Capture the cell that displays the provided text and extract its [x, y] central coordinate. 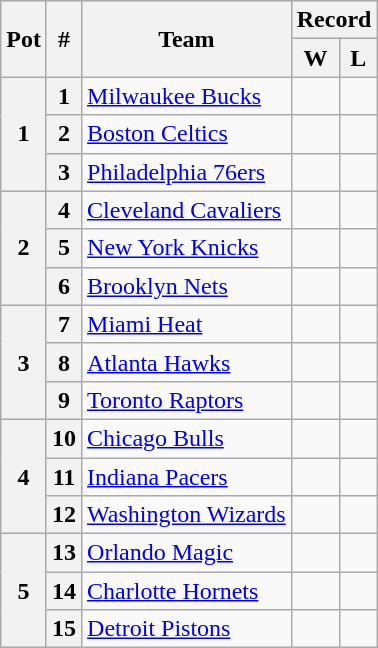
New York Knicks [187, 248]
10 [64, 438]
Toronto Raptors [187, 400]
Philadelphia 76ers [187, 172]
Brooklyn Nets [187, 286]
Charlotte Hornets [187, 591]
15 [64, 629]
Cleveland Cavaliers [187, 210]
12 [64, 515]
Washington Wizards [187, 515]
8 [64, 362]
# [64, 39]
Team [187, 39]
6 [64, 286]
Milwaukee Bucks [187, 96]
Atlanta Hawks [187, 362]
Orlando Magic [187, 553]
11 [64, 477]
7 [64, 324]
9 [64, 400]
Indiana Pacers [187, 477]
13 [64, 553]
Miami Heat [187, 324]
L [358, 58]
14 [64, 591]
Chicago Bulls [187, 438]
Detroit Pistons [187, 629]
Boston Celtics [187, 134]
Record [334, 20]
Pot [24, 39]
W [315, 58]
